Detect which cell encompasses the target text, then output its (x, y) center coordinate. 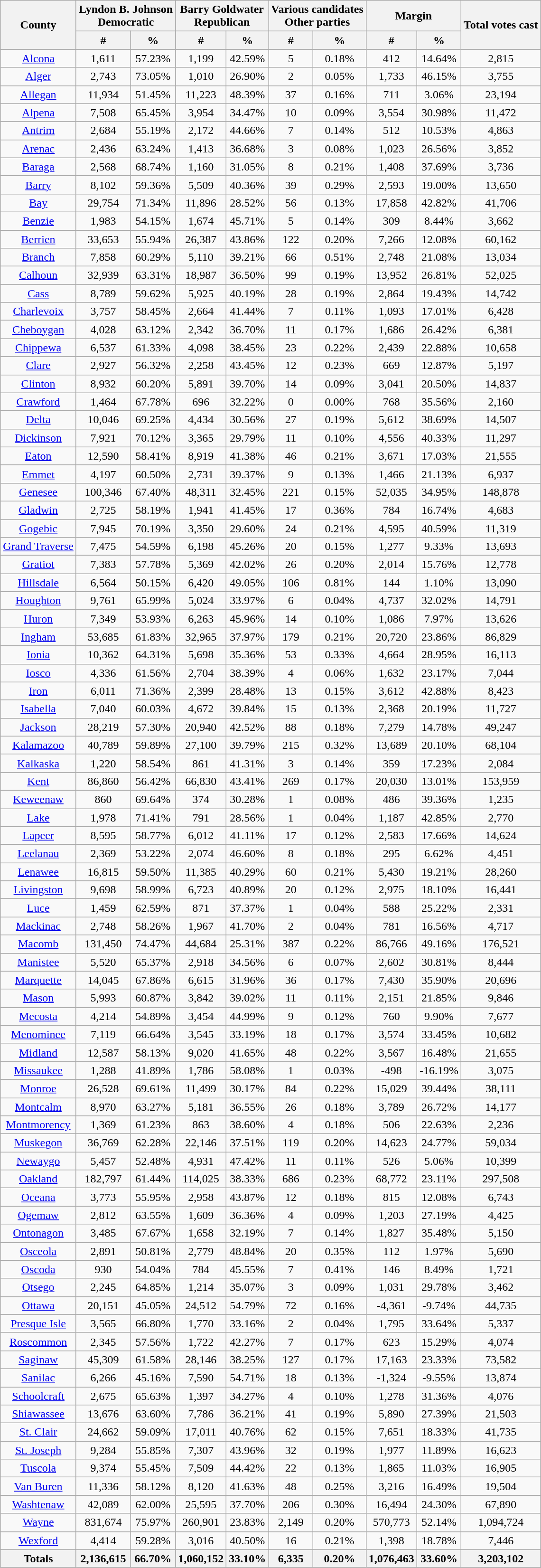
1,770 (201, 1323)
33.64% (438, 1323)
3,041 (391, 384)
19.00% (438, 185)
26.56% (438, 149)
1,398 (391, 1540)
63.27% (153, 1107)
5,509 (201, 185)
Arenac (38, 149)
23.11% (438, 1179)
Tuscola (38, 1468)
52.14% (438, 1522)
33.97% (248, 601)
2,725 (103, 510)
54.79% (248, 1305)
3,365 (201, 438)
57.56% (153, 1341)
1,786 (201, 1070)
3,789 (391, 1107)
13,034 (501, 257)
7,590 (201, 1378)
3,574 (391, 1034)
146 (391, 1269)
2,014 (391, 565)
71.34% (153, 203)
2,602 (391, 962)
4,931 (201, 1161)
14,507 (501, 420)
269 (291, 781)
15 (291, 709)
17,011 (201, 1432)
8,595 (103, 836)
1,795 (391, 1323)
0.32% (340, 745)
588 (391, 908)
1,277 (391, 547)
127 (291, 1360)
Mason (38, 998)
Totals (38, 1559)
1,611 (103, 58)
Antrim (38, 131)
14,791 (501, 601)
36.68% (248, 149)
1,010 (201, 76)
Lyndon B. JohnsonDemocratic (125, 16)
20,151 (103, 1305)
28,146 (201, 1360)
8,919 (201, 456)
26,528 (103, 1088)
1,235 (501, 799)
45.96% (248, 619)
Osceola (38, 1251)
8,423 (501, 691)
63.24% (153, 149)
526 (391, 1161)
12,590 (103, 456)
2,731 (201, 474)
58.45% (153, 312)
2,891 (103, 1251)
59.50% (153, 872)
33,653 (103, 239)
3,203,102 (501, 1559)
41.89% (153, 1070)
42.02% (248, 565)
1,160 (201, 167)
41.11% (248, 836)
13,689 (391, 745)
5,690 (501, 1251)
36.70% (248, 330)
30.17% (248, 1088)
7,945 (103, 529)
815 (391, 1197)
2,084 (501, 763)
33.60% (438, 1559)
Cass (38, 293)
8.49% (438, 1269)
1,086 (391, 619)
-9.55% (438, 1378)
5,430 (391, 872)
1,658 (201, 1233)
13,676 (103, 1414)
Marquette (38, 980)
38.39% (248, 673)
43.45% (248, 366)
4,074 (501, 1341)
7,475 (103, 547)
43.96% (248, 1450)
14.64% (438, 58)
Dickinson (38, 438)
1,220 (103, 763)
64.31% (153, 655)
16.74% (438, 510)
31.96% (248, 980)
Muskegon (38, 1143)
2,593 (391, 185)
506 (391, 1125)
8,120 (201, 1486)
3,545 (201, 1034)
62.00% (153, 1504)
14,837 (501, 384)
36.50% (248, 275)
1,060,152 (201, 1559)
Charlevoix (38, 312)
Keweenaw (38, 799)
Roscommon (38, 1341)
5,024 (201, 601)
16.49% (438, 1486)
5,520 (103, 962)
512 (391, 131)
71.41% (153, 817)
75.97% (153, 1522)
8,444 (501, 962)
2,236 (501, 1125)
Gogebic (38, 529)
4,028 (103, 330)
15.29% (438, 1341)
40.76% (248, 1432)
11,727 (501, 709)
1,941 (201, 510)
60.87% (153, 998)
Oscoda (38, 1269)
3,350 (201, 529)
59,034 (501, 1143)
4,595 (391, 529)
486 (391, 799)
5,110 (201, 257)
11.03% (438, 1468)
9.33% (438, 547)
1,674 (201, 221)
12,778 (501, 565)
28 (291, 293)
16.56% (438, 926)
4,737 (391, 601)
19.21% (438, 872)
Various candidatesOther parties (317, 16)
Newaygo (38, 1161)
55.94% (153, 239)
29.60% (248, 529)
15.76% (438, 565)
2,675 (103, 1396)
38.25% (248, 1360)
46.15% (438, 76)
13,874 (501, 1378)
59.36% (153, 185)
7,279 (391, 727)
66 (291, 257)
53.93% (153, 619)
10,362 (103, 655)
2,684 (103, 131)
31.36% (438, 1396)
Oakland (38, 1179)
44.99% (248, 1016)
221 (291, 492)
1,977 (391, 1450)
6,615 (201, 980)
45.05% (153, 1305)
0.51% (340, 257)
59.09% (153, 1432)
10,046 (103, 420)
17,163 (391, 1360)
1,686 (391, 330)
Gladwin (38, 510)
Manistee (38, 962)
2,245 (103, 1287)
2,369 (103, 854)
0.25% (340, 1486)
1,214 (201, 1287)
36.36% (248, 1215)
Wayne (38, 1522)
54.71% (248, 1378)
28.48% (248, 691)
871 (201, 908)
3,075 (501, 1070)
57.30% (153, 727)
47.42% (248, 1161)
15,029 (391, 1088)
2,258 (201, 366)
2,436 (103, 149)
4,098 (201, 348)
32 (291, 1450)
25.22% (438, 908)
0.29% (340, 185)
32.45% (248, 492)
Ingham (38, 637)
68,772 (391, 1179)
5,369 (201, 565)
5,891 (201, 384)
35.07% (248, 1287)
43.41% (248, 781)
60.50% (153, 474)
768 (391, 402)
34.47% (248, 113)
2,779 (201, 1251)
35.48% (438, 1233)
Kalkaska (38, 763)
0.03% (340, 1070)
Baraga (38, 167)
32.19% (248, 1233)
3,757 (103, 312)
7,509 (201, 1468)
34.95% (438, 492)
39.84% (248, 709)
66.70% (153, 1559)
Grand Traverse (38, 547)
86,829 (501, 637)
13,090 (501, 583)
0.07% (340, 962)
6,420 (201, 583)
24.30% (438, 1504)
3,662 (501, 221)
66,830 (201, 781)
148,878 (501, 492)
9,374 (103, 1468)
26.90% (248, 76)
Saginaw (38, 1360)
54.59% (153, 547)
27.39% (438, 1414)
14,624 (501, 836)
St. Clair (38, 1432)
Otsego (38, 1287)
99 (291, 275)
52,035 (391, 492)
22.63% (438, 1125)
34.56% (248, 962)
860 (103, 799)
37.69% (438, 167)
43.87% (248, 1197)
17.01% (438, 312)
Monroe (38, 1088)
13,650 (501, 185)
5,181 (201, 1107)
9,698 (103, 890)
48.84% (248, 1251)
Hillsdale (38, 583)
1,865 (391, 1468)
1,023 (391, 149)
39.21% (248, 257)
1.10% (438, 583)
5,337 (501, 1323)
41,706 (501, 203)
4,683 (501, 510)
73,582 (501, 1360)
36 (291, 980)
374 (201, 799)
3,671 (391, 456)
Clare (38, 366)
4,863 (501, 131)
0.30% (340, 1504)
1,278 (391, 1396)
1,609 (201, 1215)
6,011 (103, 691)
7,858 (103, 257)
1,199 (201, 58)
63.31% (153, 275)
37 (291, 94)
2,927 (103, 366)
38.60% (248, 1125)
3,565 (103, 1323)
7,307 (201, 1450)
12.87% (438, 366)
56.32% (153, 366)
Berrien (38, 239)
30.28% (248, 799)
1,093 (391, 312)
1.97% (438, 1251)
Menominee (38, 1034)
1,031 (391, 1287)
54.15% (153, 221)
Chippewa (38, 348)
4,664 (391, 655)
0.00% (340, 402)
359 (391, 763)
40.36% (248, 185)
1,397 (201, 1396)
5,197 (501, 366)
44.66% (248, 131)
23 (291, 348)
Oceana (38, 1197)
3,554 (391, 113)
38.45% (248, 348)
4,556 (391, 438)
61.23% (153, 1125)
St. Joseph (38, 1450)
27 (291, 420)
Schoolcraft (38, 1396)
54.04% (153, 1269)
64.85% (153, 1287)
8,932 (103, 384)
12,587 (103, 1052)
Washtenaw (38, 1504)
6,564 (103, 583)
20,940 (201, 727)
21.85% (438, 998)
50.15% (153, 583)
59.28% (153, 1540)
14,177 (501, 1107)
69.64% (153, 799)
19,504 (501, 1486)
5,457 (103, 1161)
2,160 (501, 402)
711 (391, 94)
Iron (38, 691)
41.70% (248, 926)
1,721 (501, 1269)
39 (291, 185)
7,349 (103, 619)
41,735 (501, 1432)
309 (391, 221)
6.62% (438, 854)
70.12% (153, 438)
86,766 (391, 944)
63.12% (153, 330)
3,736 (501, 167)
55.85% (153, 1450)
36.55% (248, 1107)
295 (391, 854)
0.33% (340, 655)
Mackinac (38, 926)
54.89% (153, 1016)
18,987 (201, 275)
3.06% (438, 94)
Jackson (38, 727)
26.81% (438, 275)
3,773 (103, 1197)
6,723 (201, 890)
781 (391, 926)
39.02% (248, 998)
Ontonagon (38, 1233)
14.78% (438, 727)
21.13% (438, 474)
41.63% (248, 1486)
6,428 (501, 312)
11.89% (438, 1450)
3,485 (103, 1233)
6,263 (201, 619)
19.43% (438, 293)
5.06% (438, 1161)
60.03% (153, 709)
28.95% (438, 655)
1,076,463 (391, 1559)
17.23% (438, 763)
42.88% (438, 691)
1,466 (391, 474)
23.86% (438, 637)
122 (291, 239)
1,978 (103, 817)
Barry (38, 185)
37.37% (248, 908)
1,459 (103, 908)
53 (291, 655)
Genesee (38, 492)
40.33% (438, 438)
2,664 (201, 312)
11,934 (103, 94)
2,331 (501, 908)
42.52% (248, 727)
46.60% (248, 854)
Wexford (38, 1540)
25,595 (201, 1504)
72 (291, 1305)
39.44% (438, 1088)
Lenawee (38, 872)
Mecosta (38, 1016)
49,247 (501, 727)
Houghton (38, 601)
31.05% (248, 167)
29.79% (248, 438)
11,385 (201, 872)
5,890 (391, 1414)
7,921 (103, 438)
35.56% (438, 402)
58.54% (153, 763)
1,632 (391, 673)
-498 (391, 1070)
13,693 (501, 547)
42.27% (248, 1341)
17.03% (438, 456)
Lake (38, 817)
28,219 (103, 727)
623 (391, 1341)
67.78% (153, 402)
13.01% (438, 781)
11,472 (501, 113)
63.60% (153, 1414)
17,858 (391, 203)
36.21% (248, 1414)
14,742 (501, 293)
27.19% (438, 1215)
26,387 (201, 239)
42.82% (438, 203)
100,346 (103, 492)
3,567 (391, 1052)
11,297 (501, 438)
88 (291, 727)
24,662 (103, 1432)
112 (391, 1251)
66.64% (153, 1034)
Margin (413, 16)
2,770 (501, 817)
62.59% (153, 908)
Missaukee (38, 1070)
38.33% (248, 1179)
86,860 (103, 781)
1,408 (391, 167)
61.56% (153, 673)
40,789 (103, 745)
74.47% (153, 944)
30.56% (248, 420)
2,918 (201, 962)
44,684 (201, 944)
39.70% (248, 384)
1,464 (103, 402)
206 (291, 1504)
387 (291, 944)
2,136,615 (103, 1559)
59.89% (153, 745)
Crawford (38, 402)
Isabella (38, 709)
260,901 (201, 1522)
4,425 (501, 1215)
686 (291, 1179)
41.38% (248, 456)
32.02% (438, 601)
5,150 (501, 1233)
10 (291, 113)
68.74% (153, 167)
Clinton (38, 384)
Shiawassee (38, 1414)
3,016 (201, 1540)
2,439 (391, 348)
Midland (38, 1052)
61.83% (153, 637)
23.83% (248, 1522)
9,284 (103, 1450)
44,735 (501, 1305)
7,044 (501, 673)
182,797 (103, 1179)
8,789 (103, 293)
69.61% (153, 1088)
73.05% (153, 76)
50.81% (153, 1251)
51.45% (153, 94)
0.36% (340, 510)
32,939 (103, 275)
32.22% (248, 402)
24,512 (201, 1305)
10,682 (501, 1034)
1,967 (201, 926)
10.53% (438, 131)
60.29% (153, 257)
65.37% (153, 962)
6,937 (501, 474)
179 (291, 637)
1,369 (103, 1125)
2,864 (391, 293)
3,462 (501, 1287)
13,952 (391, 275)
1,413 (201, 149)
24 (291, 529)
7,651 (391, 1432)
37.97% (248, 637)
0.81% (340, 583)
7,040 (103, 709)
45.16% (153, 1378)
2,151 (391, 998)
36,769 (103, 1143)
8,102 (103, 185)
4,672 (201, 709)
58.19% (153, 510)
9,761 (103, 601)
37.51% (248, 1143)
39.37% (248, 474)
7,430 (391, 980)
13,626 (501, 619)
Bay (38, 203)
58.77% (153, 836)
38.69% (438, 420)
Sanilac (38, 1378)
25.31% (248, 944)
1,827 (391, 1233)
32,965 (201, 637)
-4,361 (391, 1305)
7,119 (103, 1034)
26.72% (438, 1107)
49.16% (438, 944)
1,983 (103, 221)
2,568 (103, 167)
28.52% (248, 203)
Luce (38, 908)
Kalamazoo (38, 745)
22.88% (438, 348)
4,214 (103, 1016)
Benzie (38, 221)
44.42% (248, 1468)
-1,324 (391, 1378)
42,089 (103, 1504)
Alger (38, 76)
4,336 (103, 673)
570,773 (391, 1522)
2,704 (201, 673)
60 (291, 872)
40.89% (248, 890)
11,319 (501, 529)
1,203 (391, 1215)
0.06% (340, 673)
40.50% (248, 1540)
16,113 (501, 655)
2,074 (201, 854)
37.70% (248, 1504)
5,612 (391, 420)
65.63% (153, 1396)
Montcalm (38, 1107)
62 (291, 1432)
1,733 (391, 76)
57.78% (153, 565)
63.55% (153, 1215)
6,266 (103, 1378)
297,508 (501, 1179)
21,503 (501, 1414)
144 (391, 583)
23,194 (501, 94)
39.79% (248, 745)
Iosco (38, 673)
41.44% (248, 312)
2,975 (391, 890)
2,399 (201, 691)
16.48% (438, 1052)
45.55% (248, 1269)
2,149 (291, 1522)
5,925 (201, 293)
Cheboygan (38, 330)
7,677 (501, 1016)
84 (291, 1088)
62.28% (153, 1143)
71.36% (153, 691)
-9.74% (438, 1305)
21.08% (438, 257)
46 (291, 456)
791 (201, 817)
20,030 (391, 781)
5,698 (201, 655)
39.36% (438, 799)
Barry GoldwaterRepublican (222, 16)
Allegan (38, 94)
119 (291, 1143)
45.71% (248, 221)
22,146 (201, 1143)
41.31% (248, 763)
16,441 (501, 890)
1,094,724 (501, 1522)
33.19% (248, 1034)
16 (291, 1540)
21,555 (501, 456)
4,434 (201, 420)
65.45% (153, 113)
65.99% (153, 601)
861 (201, 763)
30.98% (438, 113)
3,216 (391, 1486)
58.08% (248, 1070)
Ottawa (38, 1305)
16,815 (103, 872)
28,260 (501, 872)
55.19% (153, 131)
Eaton (38, 456)
20,696 (501, 980)
18.78% (438, 1540)
176,521 (501, 944)
27,100 (201, 745)
56.42% (153, 781)
215 (291, 745)
Alcona (38, 58)
930 (103, 1269)
29,754 (103, 203)
33.16% (248, 1323)
831,674 (103, 1522)
45,309 (103, 1360)
40.59% (438, 529)
18.10% (438, 890)
2,583 (391, 836)
7,266 (391, 239)
3,842 (201, 998)
70.19% (153, 529)
7,508 (103, 113)
Presque Isle (38, 1323)
52.48% (153, 1161)
Total votes cast (501, 25)
Livingston (38, 890)
42.85% (438, 817)
11,336 (103, 1486)
1,722 (201, 1341)
22 (291, 1468)
69.25% (153, 420)
863 (201, 1125)
60,162 (501, 239)
Macomb (38, 944)
Van Buren (38, 1486)
24.77% (438, 1143)
Gratiot (38, 565)
4,076 (501, 1396)
61.58% (153, 1360)
49.05% (248, 583)
Ogemaw (38, 1215)
58.12% (153, 1486)
23.33% (438, 1360)
9.90% (438, 1016)
Delta (38, 420)
20.19% (438, 709)
61.44% (153, 1179)
16,494 (391, 1504)
53.22% (153, 854)
114,025 (201, 1179)
11,499 (201, 1088)
61.33% (153, 348)
16,623 (501, 1450)
10,658 (501, 348)
7,786 (201, 1414)
6,335 (291, 1559)
41 (291, 1414)
11,896 (201, 203)
Montmorency (38, 1125)
760 (391, 1016)
3,852 (501, 149)
6,381 (501, 330)
11,223 (201, 94)
2,743 (103, 76)
52,025 (501, 275)
Ionia (38, 655)
3,755 (501, 76)
53,685 (103, 637)
-16.19% (438, 1070)
20.10% (438, 745)
56 (291, 203)
2,368 (391, 709)
17.66% (438, 836)
3,954 (201, 113)
0.41% (340, 1269)
20,720 (391, 637)
43.86% (248, 239)
58.26% (153, 926)
58.13% (153, 1052)
7.97% (438, 619)
3,454 (201, 1016)
Alpena (38, 113)
58.99% (153, 890)
8.44% (438, 221)
59.62% (153, 293)
5,993 (103, 998)
2,345 (103, 1341)
57.23% (153, 58)
28.56% (248, 817)
29.78% (438, 1287)
669 (391, 366)
42.59% (248, 58)
48.39% (248, 94)
35.90% (438, 980)
68,104 (501, 745)
1,288 (103, 1070)
2,815 (501, 58)
26.42% (438, 330)
23.17% (438, 673)
412 (391, 58)
67.67% (153, 1233)
1,187 (391, 817)
67,890 (501, 1504)
55.95% (153, 1197)
2,958 (201, 1197)
County (38, 25)
14,623 (391, 1143)
41.65% (248, 1052)
40.19% (248, 293)
2,342 (201, 330)
0.35% (340, 1251)
35.36% (248, 655)
21,655 (501, 1052)
Emmet (38, 474)
18.33% (438, 1432)
20.50% (438, 384)
58.41% (153, 456)
Kent (38, 781)
2,812 (103, 1215)
67.40% (153, 492)
4,197 (103, 474)
131,450 (103, 944)
10,399 (501, 1161)
48,311 (201, 492)
Calhoun (38, 275)
41.45% (248, 510)
40.29% (248, 872)
9,020 (201, 1052)
60.20% (153, 384)
55.45% (153, 1468)
14,045 (103, 980)
13 (291, 691)
45.26% (248, 547)
16,905 (501, 1468)
3,612 (391, 691)
9,846 (501, 998)
8,970 (103, 1107)
67.86% (153, 980)
Lapeer (38, 836)
7,446 (501, 1540)
34.27% (248, 1396)
6,537 (103, 348)
6,198 (201, 547)
Branch (38, 257)
4,414 (103, 1540)
106 (291, 583)
2,172 (201, 131)
7,383 (103, 565)
38,111 (501, 1088)
33.45% (438, 1034)
Leelanau (38, 854)
33.10% (248, 1559)
66.80% (153, 1323)
4,451 (501, 854)
4,717 (501, 926)
30.81% (438, 962)
696 (201, 402)
Huron (38, 619)
6,743 (501, 1197)
153,959 (501, 781)
0 (291, 402)
0.05% (340, 76)
6,012 (201, 836)
